Locate the cell with the specified text and output its [x, y] center coordinate. 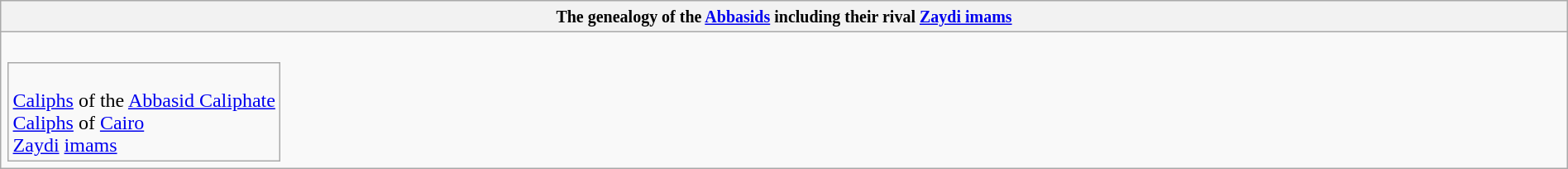
The genealogy of the Abbasids including their rival Zaydi imams [784, 17]
